For the text-containing cell, return its midpoint in [X, Y] coordinate format. 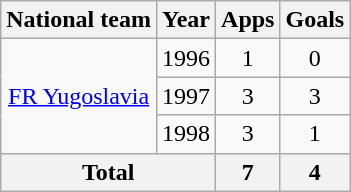
Total [108, 172]
7 [248, 172]
1998 [186, 134]
FR Yugoslavia [79, 96]
Goals [315, 20]
1996 [186, 58]
Apps [248, 20]
Year [186, 20]
National team [79, 20]
0 [315, 58]
1997 [186, 96]
4 [315, 172]
